Find where the given text appears and provide that cell's center as [x, y] coordinate. 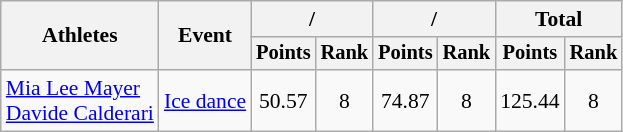
50.57 [283, 100]
125.44 [530, 100]
74.87 [405, 100]
Total [558, 19]
Athletes [80, 36]
Event [205, 36]
Mia Lee MayerDavide Calderari [80, 100]
Ice dance [205, 100]
